Output the [X, Y] coordinate of the center of the cell containing the given text.  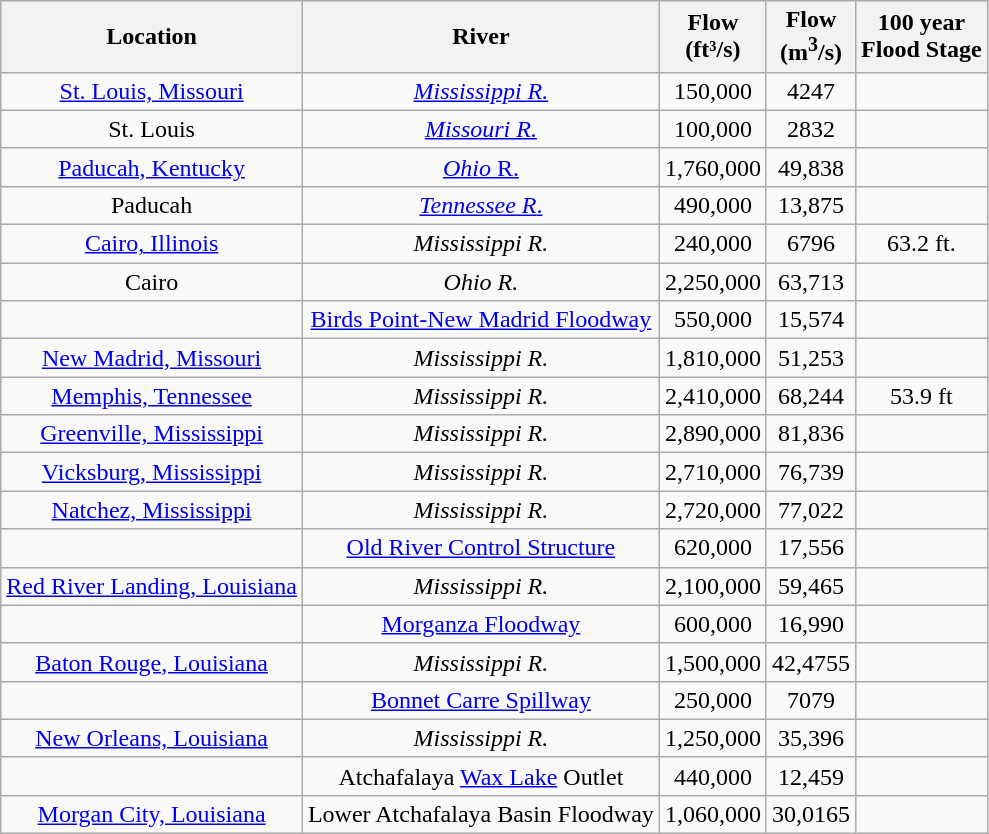
Old River Control Structure [480, 548]
Memphis, Tennessee [152, 396]
15,574 [810, 320]
Natchez, Mississippi [152, 510]
Paducah [152, 205]
Baton Rouge, Louisiana [152, 662]
Red River Landing, Louisiana [152, 586]
Lower Atchafalaya Basin Floodway [480, 814]
4247 [810, 91]
St. Louis [152, 129]
49,838 [810, 167]
490,000 [712, 205]
17,556 [810, 548]
Atchafalaya Wax Lake Outlet [480, 776]
63,713 [810, 282]
440,000 [712, 776]
42,4755 [810, 662]
2,720,000 [712, 510]
68,244 [810, 396]
River [480, 37]
51,253 [810, 358]
13,875 [810, 205]
Bonnet Carre Spillway [480, 700]
150,000 [712, 91]
2,710,000 [712, 472]
240,000 [712, 244]
St. Louis, Missouri [152, 91]
16,990 [810, 624]
600,000 [712, 624]
1,060,000 [712, 814]
6796 [810, 244]
New Orleans, Louisiana [152, 738]
2832 [810, 129]
Morganza Floodway [480, 624]
59,465 [810, 586]
2,890,000 [712, 434]
620,000 [712, 548]
550,000 [712, 320]
Cairo, Illinois [152, 244]
76,739 [810, 472]
35,396 [810, 738]
100 yearFlood Stage [922, 37]
12,459 [810, 776]
Vicksburg, Mississippi [152, 472]
2,410,000 [712, 396]
Flow(ft³/s) [712, 37]
250,000 [712, 700]
81,836 [810, 434]
Birds Point-New Madrid Floodway [480, 320]
1,500,000 [712, 662]
30,0165 [810, 814]
Flow(m3/s) [810, 37]
1,810,000 [712, 358]
2,250,000 [712, 282]
Paducah, Kentucky [152, 167]
63.2 ft. [922, 244]
Morgan City, Louisiana [152, 814]
7079 [810, 700]
Location [152, 37]
1,250,000 [712, 738]
Greenville, Mississippi [152, 434]
Missouri R. [480, 129]
New Madrid, Missouri [152, 358]
Tennessee R. [480, 205]
Cairo [152, 282]
53.9 ft [922, 396]
2,100,000 [712, 586]
1,760,000 [712, 167]
77,022 [810, 510]
100,000 [712, 129]
